Pinpoint the cell where the given text exists, returning its (X, Y) midpoint coordinate. 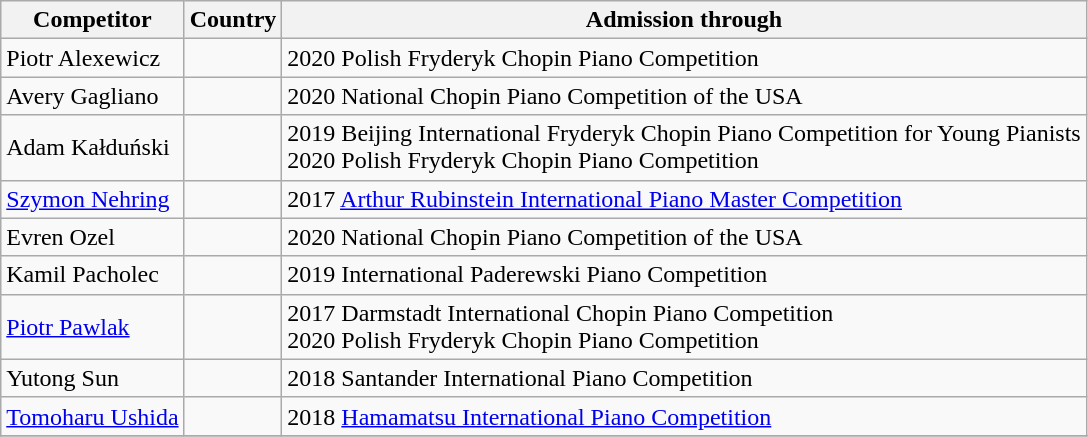
Szymon Nehring (92, 199)
Evren Ozel (92, 237)
2020 Polish Fryderyk Chopin Piano Competition (684, 58)
Piotr Alexewicz (92, 58)
2019 Beijing International Fryderyk Chopin Piano Competition for Young Pianists 2020 Polish Fryderyk Chopin Piano Competition (684, 148)
Country (233, 20)
2019 International Paderewski Piano Competition (684, 275)
2017 Darmstadt International Chopin Piano Competition 2020 Polish Fryderyk Chopin Piano Competition (684, 326)
Yutong Sun (92, 378)
Kamil Pacholec (92, 275)
Avery Gagliano (92, 96)
2018 Hamamatsu International Piano Competition (684, 416)
Tomoharu Ushida (92, 416)
Competitor (92, 20)
2018 Santander International Piano Competition (684, 378)
Piotr Pawlak (92, 326)
Admission through (684, 20)
2017 Arthur Rubinstein International Piano Master Competition (684, 199)
Adam Kałduński (92, 148)
